Return the [X, Y] coordinate for the center point of the cell that contains the specified text.  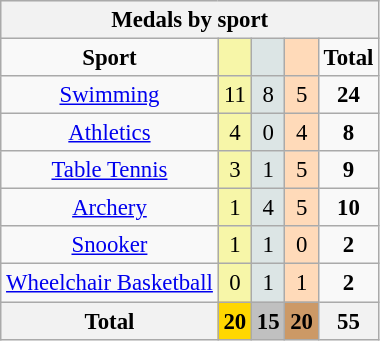
55 [348, 321]
Snooker [110, 245]
Archery [110, 208]
Swimming [110, 95]
10 [348, 208]
11 [234, 95]
Sport [110, 58]
Table Tennis [110, 170]
Wheelchair Basketball [110, 283]
Athletics [110, 133]
24 [348, 95]
15 [268, 321]
9 [348, 170]
3 [234, 170]
Medals by sport [190, 20]
